From the cell containing the given text, extract its center point as [x, y] coordinate. 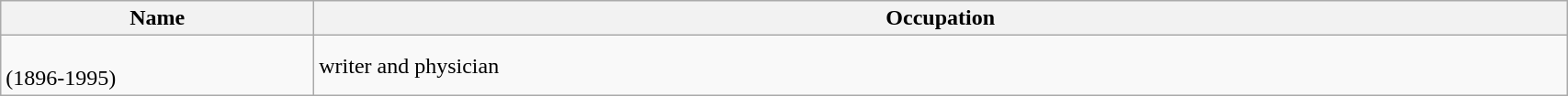
Name [158, 18]
(1896-1995) [158, 66]
Occupation [941, 18]
writer and physician [941, 66]
